Identify which cell holds the provided text, then report its (x, y) central coordinate. 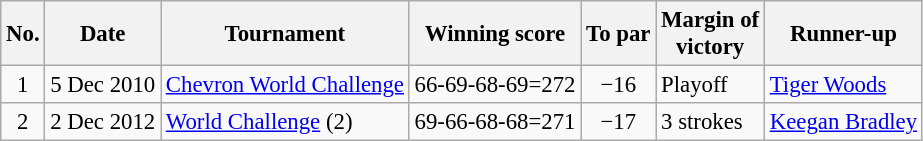
−17 (618, 122)
1 (23, 85)
Keegan Bradley (843, 122)
Tiger Woods (843, 85)
2 Dec 2012 (103, 122)
Date (103, 34)
Winning score (495, 34)
Tournament (284, 34)
World Challenge (2) (284, 122)
69-66-68-68=271 (495, 122)
Margin ofvictory (710, 34)
No. (23, 34)
Chevron World Challenge (284, 85)
Playoff (710, 85)
To par (618, 34)
−16 (618, 85)
3 strokes (710, 122)
66-69-68-69=272 (495, 85)
2 (23, 122)
5 Dec 2010 (103, 85)
Runner-up (843, 34)
